Identify which cell holds the provided text, then report its (X, Y) central coordinate. 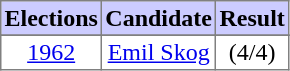
Result (252, 18)
Elections (52, 18)
(4/4) (252, 52)
Emil Skog (159, 52)
Candidate (159, 18)
1962 (52, 52)
